Locate the cell with the specified text and output its (x, y) center coordinate. 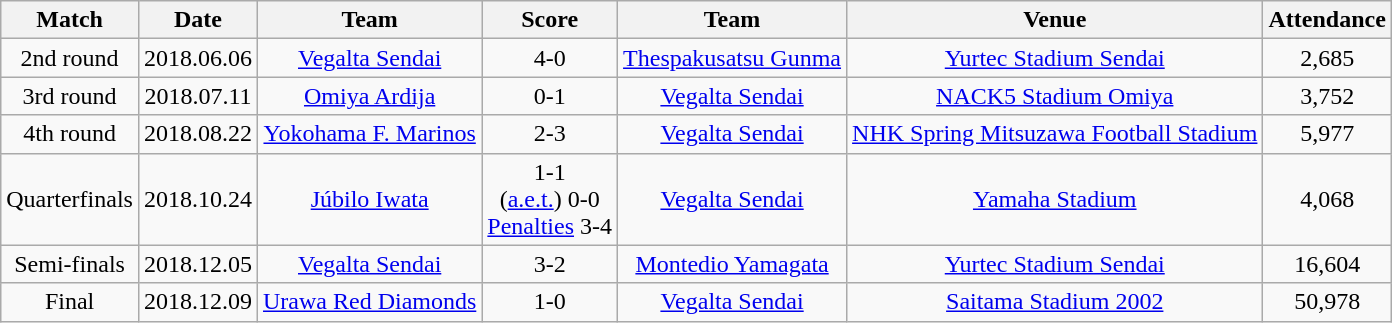
2018.08.22 (198, 134)
Omiya Ardija (369, 96)
0-1 (550, 96)
Match (70, 20)
50,978 (1327, 302)
2018.06.06 (198, 58)
Quarterfinals (70, 199)
3rd round (70, 96)
Yokohama F. Marinos (369, 134)
Score (550, 20)
1-1(a.e.t.) 0-0Penalties 3-4 (550, 199)
16,604 (1327, 264)
Semi-finals (70, 264)
3-2 (550, 264)
NACK5 Stadium Omiya (1055, 96)
2018.12.09 (198, 302)
NHK Spring Mitsuzawa Football Stadium (1055, 134)
2018.10.24 (198, 199)
Yamaha Stadium (1055, 199)
2,685 (1327, 58)
3,752 (1327, 96)
4-0 (550, 58)
Venue (1055, 20)
2018.07.11 (198, 96)
5,977 (1327, 134)
Montedio Yamagata (732, 264)
1-0 (550, 302)
2018.12.05 (198, 264)
2nd round (70, 58)
2-3 (550, 134)
Final (70, 302)
Júbilo Iwata (369, 199)
Urawa Red Diamonds (369, 302)
Saitama Stadium 2002 (1055, 302)
Thespakusatsu Gunma (732, 58)
Attendance (1327, 20)
Date (198, 20)
4th round (70, 134)
4,068 (1327, 199)
